Extract the (x, y) coordinate from the center of the cell holding the provided text.  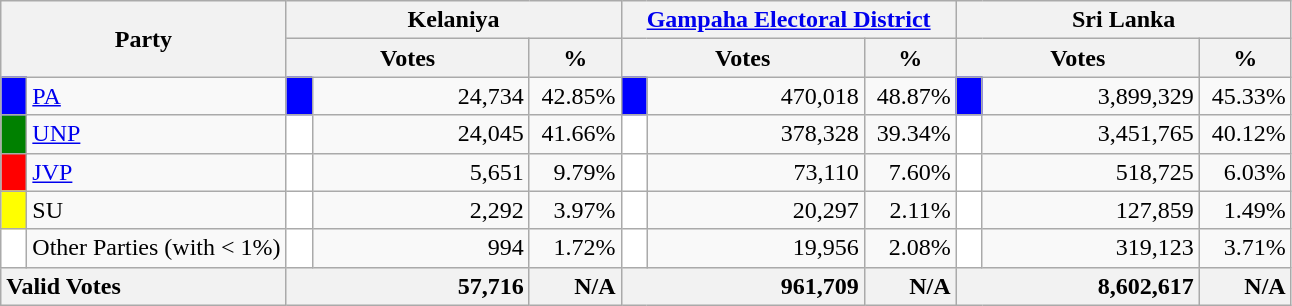
Gampaha Electoral District (788, 20)
319,123 (1090, 248)
518,725 (1090, 172)
45.33% (1245, 96)
8,602,617 (1078, 286)
1.72% (575, 248)
Sri Lanka (1124, 20)
42.85% (575, 96)
Valid Votes (144, 286)
7.60% (910, 172)
3.97% (575, 210)
994 (420, 248)
Party (144, 39)
48.87% (910, 96)
SU (156, 210)
Other Parties (with < 1%) (156, 248)
961,709 (742, 286)
2.08% (910, 248)
20,297 (756, 210)
1.49% (1245, 210)
24,734 (420, 96)
Kelaniya (454, 20)
PA (156, 96)
6.03% (1245, 172)
3,451,765 (1090, 134)
470,018 (756, 96)
19,956 (756, 248)
24,045 (420, 134)
2.11% (910, 210)
40.12% (1245, 134)
5,651 (420, 172)
378,328 (756, 134)
127,859 (1090, 210)
2,292 (420, 210)
UNP (156, 134)
39.34% (910, 134)
73,110 (756, 172)
JVP (156, 172)
3,899,329 (1090, 96)
3.71% (1245, 248)
41.66% (575, 134)
9.79% (575, 172)
57,716 (408, 286)
